Capture the cell that displays the provided text and extract its (X, Y) central coordinate. 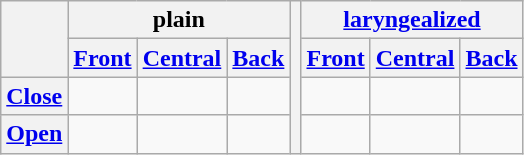
Open (34, 134)
laryngealized (412, 20)
plain (179, 20)
Close (34, 96)
